Return (X, Y) of the center of cell containing provided text 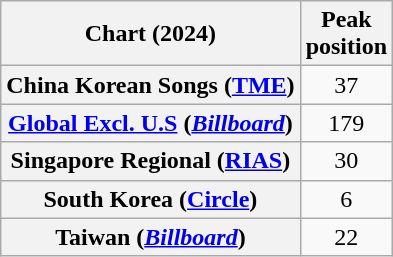
22 (346, 237)
6 (346, 199)
Peakposition (346, 34)
30 (346, 161)
Taiwan (Billboard) (150, 237)
37 (346, 85)
South Korea (Circle) (150, 199)
Chart (2024) (150, 34)
Global Excl. U.S (Billboard) (150, 123)
179 (346, 123)
Singapore Regional (RIAS) (150, 161)
China Korean Songs (TME) (150, 85)
